Search for the cell housing the specified text and yield its [x, y] center coordinate. 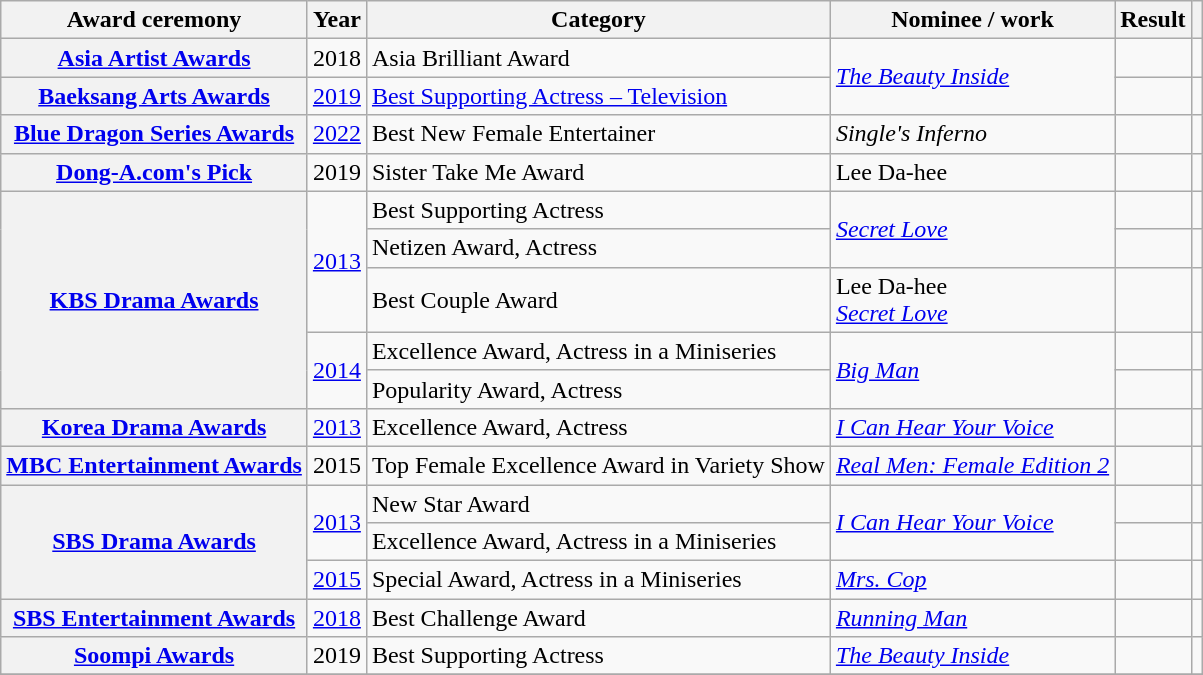
Running Man [972, 618]
Dong-A.com's Pick [154, 172]
Asia Artist Awards [154, 58]
Best Challenge Award [598, 618]
Excellence Award, Actress [598, 427]
Korea Drama Awards [154, 427]
Blue Dragon Series Awards [154, 134]
Single's Inferno [972, 134]
Netizen Award, Actress [598, 248]
Special Award, Actress in a Miniseries [598, 580]
Secret Love [972, 229]
Lee Da-hee [972, 172]
Baeksang Arts Awards [154, 96]
Asia Brilliant Award [598, 58]
Best New Female Entertainer [598, 134]
Popularity Award, Actress [598, 389]
Lee Da-hee Secret Love [972, 300]
Top Female Excellence Award in Variety Show [598, 465]
SBS Entertainment Awards [154, 618]
New Star Award [598, 503]
Nominee / work [972, 20]
Result [1153, 20]
KBS Drama Awards [154, 300]
Best Supporting Actress – Television [598, 96]
MBC Entertainment Awards [154, 465]
Sister Take Me Award [598, 172]
Big Man [972, 370]
Year [336, 20]
SBS Drama Awards [154, 541]
2014 [336, 370]
Mrs. Cop [972, 580]
Soompi Awards [154, 656]
2022 [336, 134]
Award ceremony [154, 20]
Category [598, 20]
Real Men: Female Edition 2 [972, 465]
Best Couple Award [598, 300]
